For the text-containing cell, return its midpoint in (x, y) coordinate format. 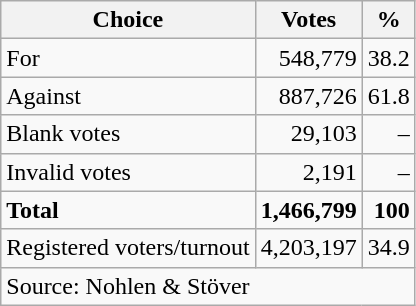
Invalid votes (128, 172)
% (388, 20)
Total (128, 210)
38.2 (388, 58)
Votes (308, 20)
34.9 (388, 248)
61.8 (388, 96)
Choice (128, 20)
548,779 (308, 58)
For (128, 58)
Registered voters/turnout (128, 248)
2,191 (308, 172)
887,726 (308, 96)
29,103 (308, 134)
4,203,197 (308, 248)
100 (388, 210)
1,466,799 (308, 210)
Blank votes (128, 134)
Against (128, 96)
Source: Nohlen & Stöver (208, 286)
